Determine the [x, y] coordinate at the center of the cell enclosing the given text.  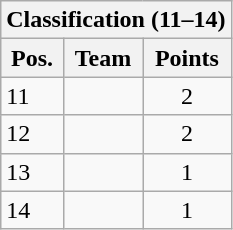
Classification (11–14) [116, 20]
Pos. [32, 58]
11 [32, 96]
14 [32, 210]
Points [187, 58]
13 [32, 172]
Team [103, 58]
12 [32, 134]
